From the cell containing the given text, extract its center point as [X, Y] coordinate. 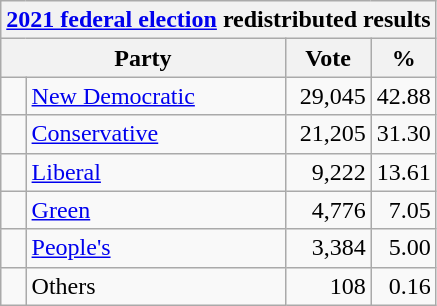
7.05 [404, 210]
0.16 [404, 286]
13.61 [404, 172]
Party [143, 58]
Others [156, 286]
New Democratic [156, 96]
People's [156, 248]
2021 federal election redistributed results [218, 20]
31.30 [404, 134]
108 [328, 286]
21,205 [328, 134]
9,222 [328, 172]
29,045 [328, 96]
Vote [328, 58]
3,384 [328, 248]
Conservative [156, 134]
4,776 [328, 210]
% [404, 58]
Liberal [156, 172]
42.88 [404, 96]
Green [156, 210]
5.00 [404, 248]
